Pinpoint the cell where the given text exists, returning its (x, y) midpoint coordinate. 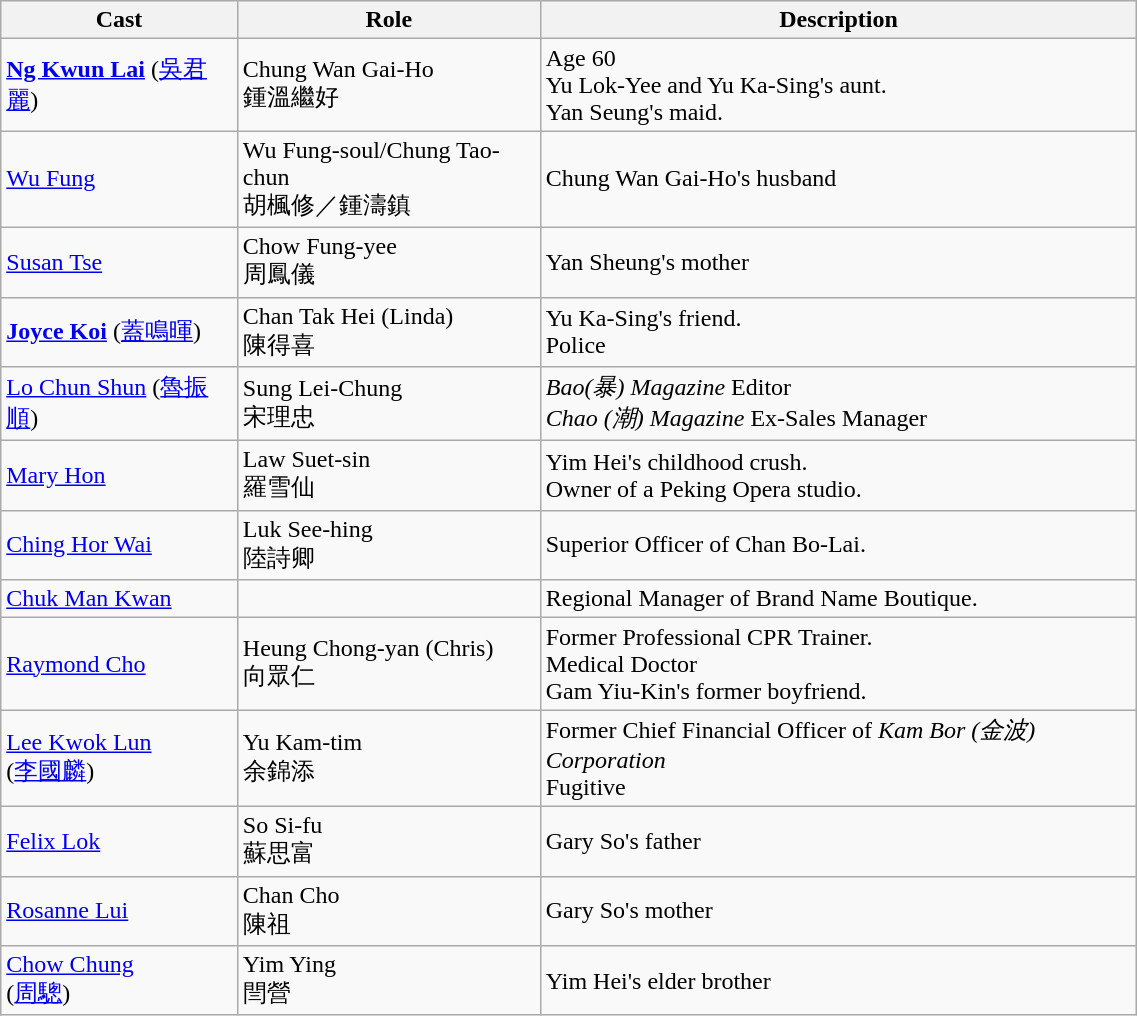
Regional Manager of Brand Name Boutique. (838, 599)
Chung Wan Gai-Ho 鍾溫繼好 (388, 85)
Mary Hon (120, 476)
Ng Kwun Lai (吳君麗) (120, 85)
Chow Fung-yee周鳳儀 (388, 262)
Felix Lok (120, 841)
Yim Ying閆營 (388, 981)
Yan Sheung's mother (838, 262)
Joyce Koi (蓋鳴暉) (120, 332)
Chung Wan Gai-Ho's husband (838, 180)
Superior Officer of Chan Bo-Lai. (838, 545)
Yim Hei's elder brother (838, 981)
Yim Hei's childhood crush. Owner of a Peking Opera studio. (838, 476)
Rosanne Lui (120, 911)
Description (838, 20)
Raymond Cho (120, 664)
Lo Chun Shun (魯振順) (120, 404)
Chow Chung(周驄) (120, 981)
Bao(暴) Magazine Editor Chao (潮) Magazine Ex-Sales Manager (838, 404)
Susan Tse (120, 262)
Age 60Yu Lok-Yee and Yu Ka-Sing's aunt. Yan Seung's maid. (838, 85)
Chan Cho陳祖 (388, 911)
Yu Kam-tim余錦添 (388, 758)
Cast (120, 20)
Luk See-hing陸詩卿 (388, 545)
Law Suet-sin羅雪仙 (388, 476)
Former Chief Financial Officer of Kam Bor (金波) Corporation Fugitive (838, 758)
Lee Kwok Lun(李國麟) (120, 758)
Former Professional CPR Trainer. Medical Doctor Gam Yiu-Kin's former boyfriend. (838, 664)
Gary So's father (838, 841)
Heung Chong-yan (Chris) 向眾仁 (388, 664)
Role (388, 20)
Yu Ka-Sing's friend. Police (838, 332)
Wu Fung (120, 180)
So Si-fu蘇思富 (388, 841)
Chuk Man Kwan (120, 599)
Wu Fung-soul/Chung Tao-chun胡楓修／鍾濤鎮 (388, 180)
Sung Lei-Chung 宋理忠 (388, 404)
Chan Tak Hei (Linda) 陳得喜 (388, 332)
Ching Hor Wai (120, 545)
Gary So's mother (838, 911)
